Return [x, y] of the center of cell containing provided text 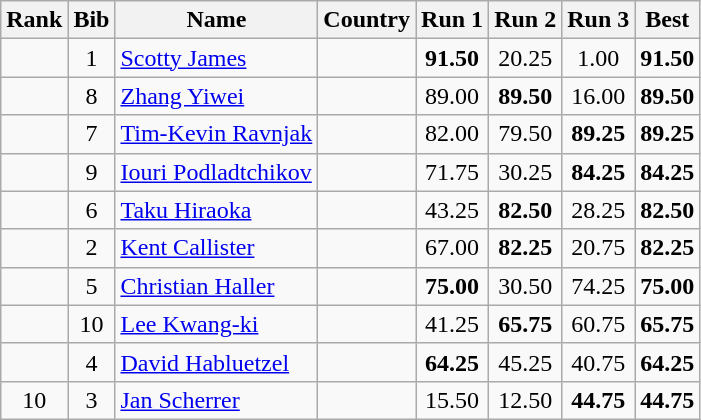
41.25 [452, 324]
Scotty James [216, 58]
7 [92, 134]
1 [92, 58]
20.75 [598, 248]
5 [92, 286]
20.25 [526, 58]
Run 3 [598, 20]
4 [92, 362]
Jan Scherrer [216, 400]
Best [668, 20]
89.00 [452, 96]
Rank [34, 20]
40.75 [598, 362]
74.25 [598, 286]
30.50 [526, 286]
8 [92, 96]
3 [92, 400]
Iouri Podladtchikov [216, 172]
9 [92, 172]
28.25 [598, 210]
67.00 [452, 248]
Run 1 [452, 20]
Kent Callister [216, 248]
43.25 [452, 210]
Taku Hiraoka [216, 210]
79.50 [526, 134]
Zhang Yiwei [216, 96]
Country [367, 20]
David Habluetzel [216, 362]
Name [216, 20]
60.75 [598, 324]
Tim-Kevin Ravnjak [216, 134]
6 [92, 210]
Bib [92, 20]
71.75 [452, 172]
15.50 [452, 400]
1.00 [598, 58]
Run 2 [526, 20]
45.25 [526, 362]
82.00 [452, 134]
Lee Kwang-ki [216, 324]
16.00 [598, 96]
30.25 [526, 172]
12.50 [526, 400]
Christian Haller [216, 286]
2 [92, 248]
